Detect which cell encompasses the target text, then output its (X, Y) center coordinate. 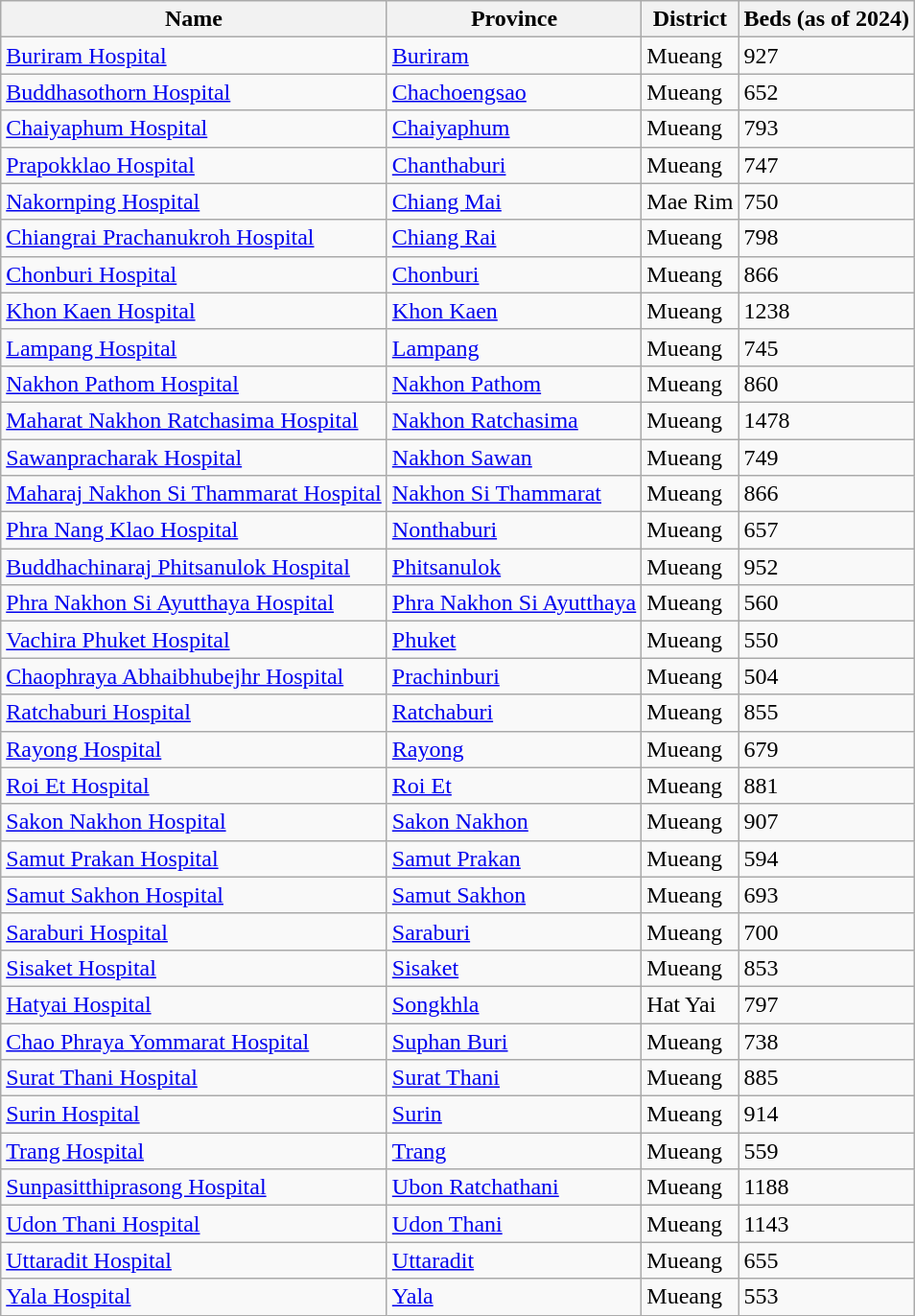
Samut Sakhon Hospital (194, 895)
559 (827, 1151)
700 (827, 931)
Khon Kaen Hospital (194, 311)
Rayong Hospital (194, 749)
655 (827, 1260)
Surat Thani (514, 1078)
Nonthaburi (514, 530)
747 (827, 165)
853 (827, 968)
Buddhasothorn Hospital (194, 92)
Chao Phraya Yommarat Hospital (194, 1041)
Province (514, 19)
Buriram (514, 56)
District (691, 19)
Rayong (514, 749)
Sisaket (514, 968)
Nakornping Hospital (194, 201)
Nakhon Si Thammarat (514, 494)
Nakhon Pathom Hospital (194, 384)
907 (827, 822)
Yala Hospital (194, 1297)
1143 (827, 1224)
Samut Prakan Hospital (194, 858)
Phuket (514, 640)
Chiangrai Prachanukroh Hospital (194, 238)
Surin (514, 1115)
Buriram Hospital (194, 56)
Maharat Nakhon Ratchasima Hospital (194, 420)
881 (827, 786)
Saraburi (514, 931)
Nakhon Pathom (514, 384)
594 (827, 858)
Chanthaburi (514, 165)
952 (827, 567)
749 (827, 458)
Phra Nakhon Si Ayutthaya (514, 603)
793 (827, 129)
Buddhachinaraj Phitsanulok Hospital (194, 567)
860 (827, 384)
885 (827, 1078)
Chiang Mai (514, 201)
Samut Prakan (514, 858)
Hatyai Hospital (194, 1004)
Ratchaburi Hospital (194, 713)
738 (827, 1041)
Sakon Nakhon Hospital (194, 822)
797 (827, 1004)
Samut Sakhon (514, 895)
914 (827, 1115)
Yala (514, 1297)
Lampang (514, 347)
560 (827, 603)
693 (827, 895)
Trang Hospital (194, 1151)
Chachoengsao (514, 92)
Chaophraya Abhaibhubejhr Hospital (194, 676)
1188 (827, 1187)
Uttaradit Hospital (194, 1260)
Sisaket Hospital (194, 968)
855 (827, 713)
Phra Nang Klao Hospital (194, 530)
Prachinburi (514, 676)
Chaiyaphum Hospital (194, 129)
Chonburi (514, 274)
1478 (827, 420)
Udon Thani (514, 1224)
Sakon Nakhon (514, 822)
Nakhon Sawan (514, 458)
Sunpasitthiprasong Hospital (194, 1187)
Chonburi Hospital (194, 274)
Phitsanulok (514, 567)
Name (194, 19)
Suphan Buri (514, 1041)
Ubon Ratchathani (514, 1187)
Chiang Rai (514, 238)
652 (827, 92)
Sawanpracharak Hospital (194, 458)
Mae Rim (691, 201)
Vachira Phuket Hospital (194, 640)
Surin Hospital (194, 1115)
550 (827, 640)
Lampang Hospital (194, 347)
Prapokklao Hospital (194, 165)
Maharaj Nakhon Si Thammarat Hospital (194, 494)
Uttaradit (514, 1260)
Chaiyaphum (514, 129)
Surat Thani Hospital (194, 1078)
927 (827, 56)
657 (827, 530)
504 (827, 676)
Trang (514, 1151)
798 (827, 238)
Roi Et Hospital (194, 786)
Songkhla (514, 1004)
Phra Nakhon Si Ayutthaya Hospital (194, 603)
Beds (as of 2024) (827, 19)
553 (827, 1297)
Hat Yai (691, 1004)
Khon Kaen (514, 311)
745 (827, 347)
Roi Et (514, 786)
Nakhon Ratchasima (514, 420)
1238 (827, 311)
Udon Thani Hospital (194, 1224)
Saraburi Hospital (194, 931)
679 (827, 749)
750 (827, 201)
Ratchaburi (514, 713)
